Provide the [x, y] coordinate of the cell's center where the given text is located.  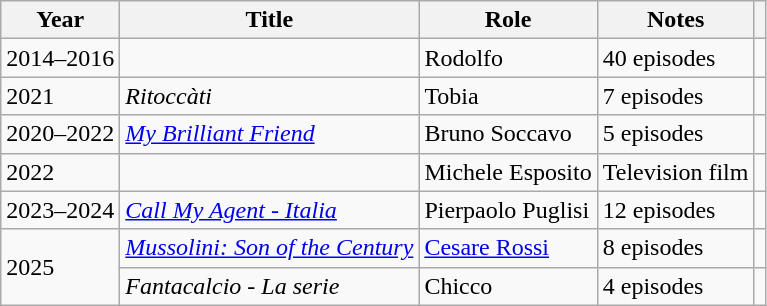
Mussolini: Son of the Century [270, 248]
Television film [676, 172]
40 episodes [676, 58]
2020–2022 [60, 134]
2014–2016 [60, 58]
Notes [676, 20]
Rodolfo [508, 58]
Cesare Rossi [508, 248]
Role [508, 20]
4 episodes [676, 286]
Ritoccàti [270, 96]
Chicco [508, 286]
Title [270, 20]
12 episodes [676, 210]
Tobia [508, 96]
2023–2024 [60, 210]
2025 [60, 267]
7 episodes [676, 96]
8 episodes [676, 248]
2021 [60, 96]
Bruno Soccavo [508, 134]
5 episodes [676, 134]
2022 [60, 172]
Pierpaolo Puglisi [508, 210]
Fantacalcio - La serie [270, 286]
My Brilliant Friend [270, 134]
Call My Agent - Italia [270, 210]
Year [60, 20]
Michele Esposito [508, 172]
